Identify which cell holds the provided text, then report its [x, y] central coordinate. 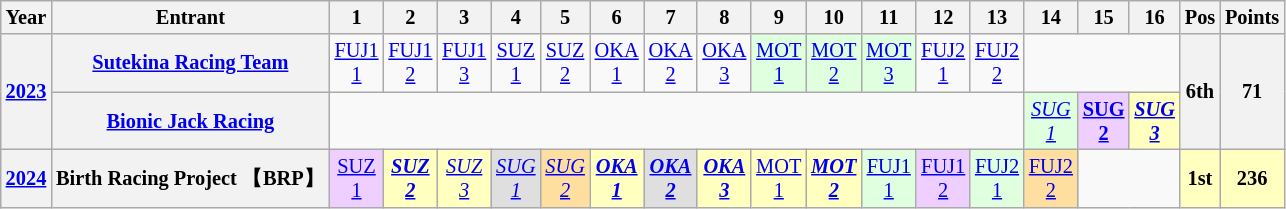
2 [410, 17]
10 [834, 17]
MOT3 [888, 63]
14 [1051, 17]
2024 [26, 178]
13 [997, 17]
Entrant [190, 17]
SUZ3 [464, 178]
Points [1252, 17]
1 [357, 17]
71 [1252, 92]
6 [617, 17]
4 [516, 17]
Pos [1200, 17]
2023 [26, 92]
6th [1200, 92]
11 [888, 17]
3 [464, 17]
9 [778, 17]
Year [26, 17]
1st [1200, 178]
Sutekina Racing Team [190, 63]
Bionic Jack Racing [190, 121]
Birth Racing Project 【BRP】 [190, 178]
236 [1252, 178]
FUJ13 [464, 63]
12 [943, 17]
5 [564, 17]
8 [724, 17]
SUG3 [1154, 121]
15 [1104, 17]
7 [671, 17]
16 [1154, 17]
